From the cell containing the given text, extract its center point as (X, Y) coordinate. 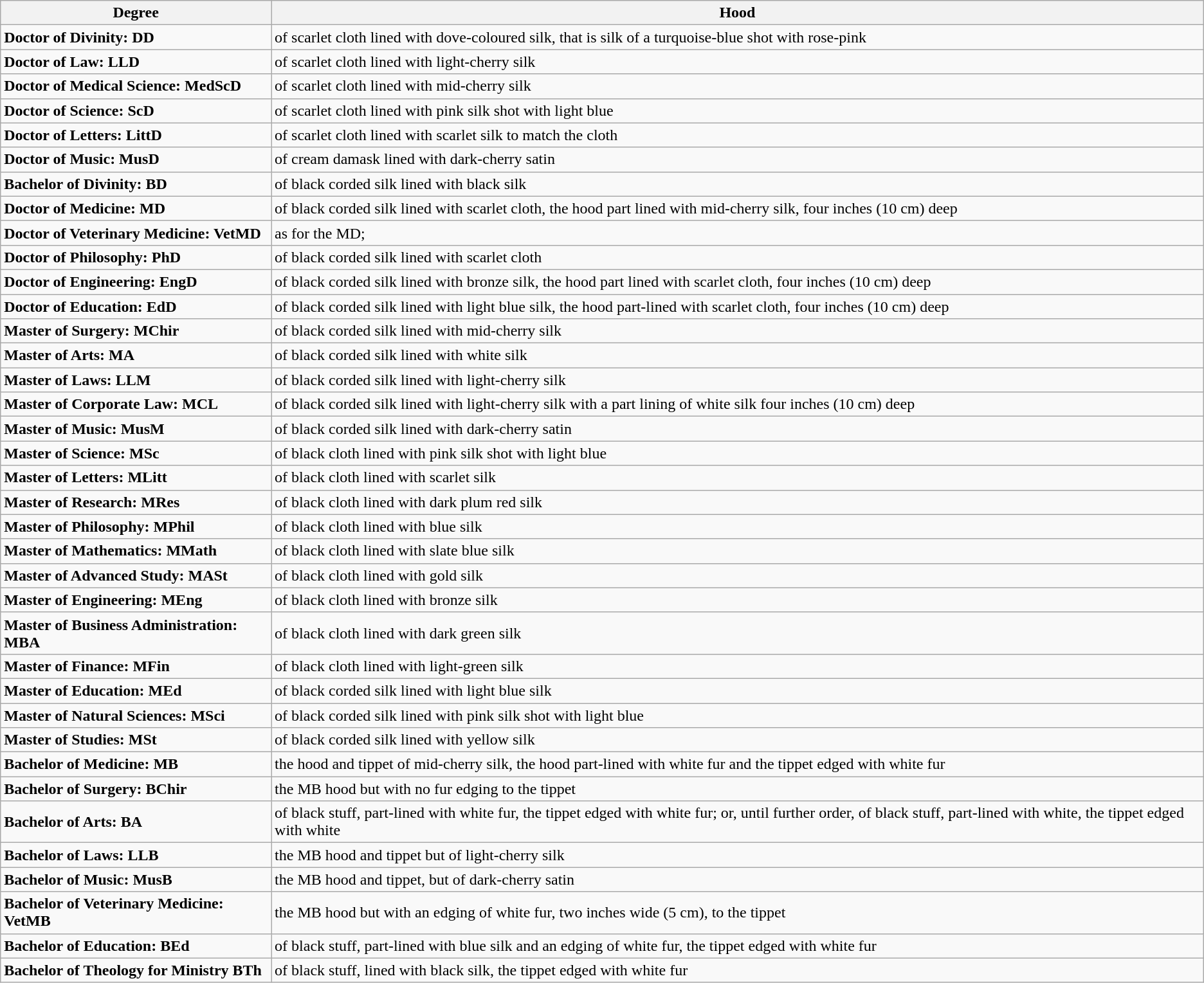
of black corded silk lined with scarlet cloth (738, 257)
Bachelor of Medicine: MB (136, 764)
of black cloth lined with light-green silk (738, 666)
Doctor of Music: MusD (136, 159)
Degree (136, 13)
Master of Mathematics: MMath (136, 551)
the MB hood but with an edging of white fur, two inches wide (5 cm), to the tippet (738, 913)
as for the MD; (738, 233)
Hood (738, 13)
of black corded silk lined with mid-cherry silk (738, 331)
of black cloth lined with pink silk shot with light blue (738, 453)
Master of Research: MRes (136, 502)
Bachelor of Veterinary Medicine: VetMB (136, 913)
of scarlet cloth lined with mid-cherry silk (738, 86)
Doctor of Education: EdD (136, 307)
of scarlet cloth lined with scarlet silk to match the cloth (738, 135)
the MB hood but with no fur edging to the tippet (738, 789)
of cream damask lined with dark-cherry satin (738, 159)
the MB hood and tippet, but of dark-cherry satin (738, 879)
of black cloth lined with dark plum red silk (738, 502)
of scarlet cloth lined with pink silk shot with light blue (738, 111)
Doctor of Science: ScD (136, 111)
of black corded silk lined with light blue silk, the hood part-lined with scarlet cloth, four inches (10 cm) deep (738, 307)
of black corded silk lined with light-cherry silk with a part lining of white silk four inches (10 cm) deep (738, 404)
of black corded silk lined with bronze silk, the hood part lined with scarlet cloth, four inches (10 cm) deep (738, 282)
of black cloth lined with scarlet silk (738, 478)
Master of Science: MSc (136, 453)
Master of Arts: MA (136, 356)
Doctor of Engineering: EngD (136, 282)
Doctor of Veterinary Medicine: VetMD (136, 233)
Bachelor of Arts: BA (136, 822)
of black corded silk lined with scarlet cloth, the hood part lined with mid-cherry silk, four inches (10 cm) deep (738, 208)
Bachelor of Divinity: BD (136, 184)
of black cloth lined with blue silk (738, 527)
of black cloth lined with dark green silk (738, 633)
Doctor of Law: LLD (136, 62)
Doctor of Divinity: DD (136, 37)
of black corded silk lined with black silk (738, 184)
Master of Laws: LLM (136, 380)
Bachelor of Theology for Ministry BTh (136, 970)
Master of Surgery: MChir (136, 331)
of black stuff, part-lined with blue silk and an edging of white fur, the tippet edged with white fur (738, 946)
of scarlet cloth lined with light-cherry silk (738, 62)
Master of Letters: MLitt (136, 478)
Doctor of Philosophy: PhD (136, 257)
Master of Music: MusM (136, 429)
Doctor of Medical Science: MedScD (136, 86)
Doctor of Letters: LittD (136, 135)
of black cloth lined with slate blue silk (738, 551)
of black corded silk lined with light-cherry silk (738, 380)
of black corded silk lined with light blue silk (738, 690)
Master of Business Administration: MBA (136, 633)
Master of Advanced Study: MASt (136, 575)
Bachelor of Laws: LLB (136, 855)
of black stuff, lined with black silk, the tippet edged with white fur (738, 970)
Master of Corporate Law: MCL (136, 404)
Bachelor of Education: BEd (136, 946)
Master of Education: MEd (136, 690)
of black corded silk lined with white silk (738, 356)
of scarlet cloth lined with dove-coloured silk, that is silk of a turquoise-blue shot with rose-pink (738, 37)
of black corded silk lined with yellow silk (738, 740)
Master of Engineering: MEng (136, 600)
of black corded silk lined with dark-cherry satin (738, 429)
the MB hood and tippet but of light-cherry silk (738, 855)
the hood and tippet of mid-cherry silk, the hood part-lined with white fur and the tippet edged with white fur (738, 764)
Doctor of Medicine: MD (136, 208)
Master of Studies: MSt (136, 740)
Master of Finance: MFin (136, 666)
of black cloth lined with bronze silk (738, 600)
Master of Natural Sciences: MSci (136, 716)
Bachelor of Surgery: BChir (136, 789)
of black cloth lined with gold silk (738, 575)
of black corded silk lined with pink silk shot with light blue (738, 716)
Master of Philosophy: MPhil (136, 527)
Bachelor of Music: MusB (136, 879)
